Return [x, y] of the center of cell containing provided text 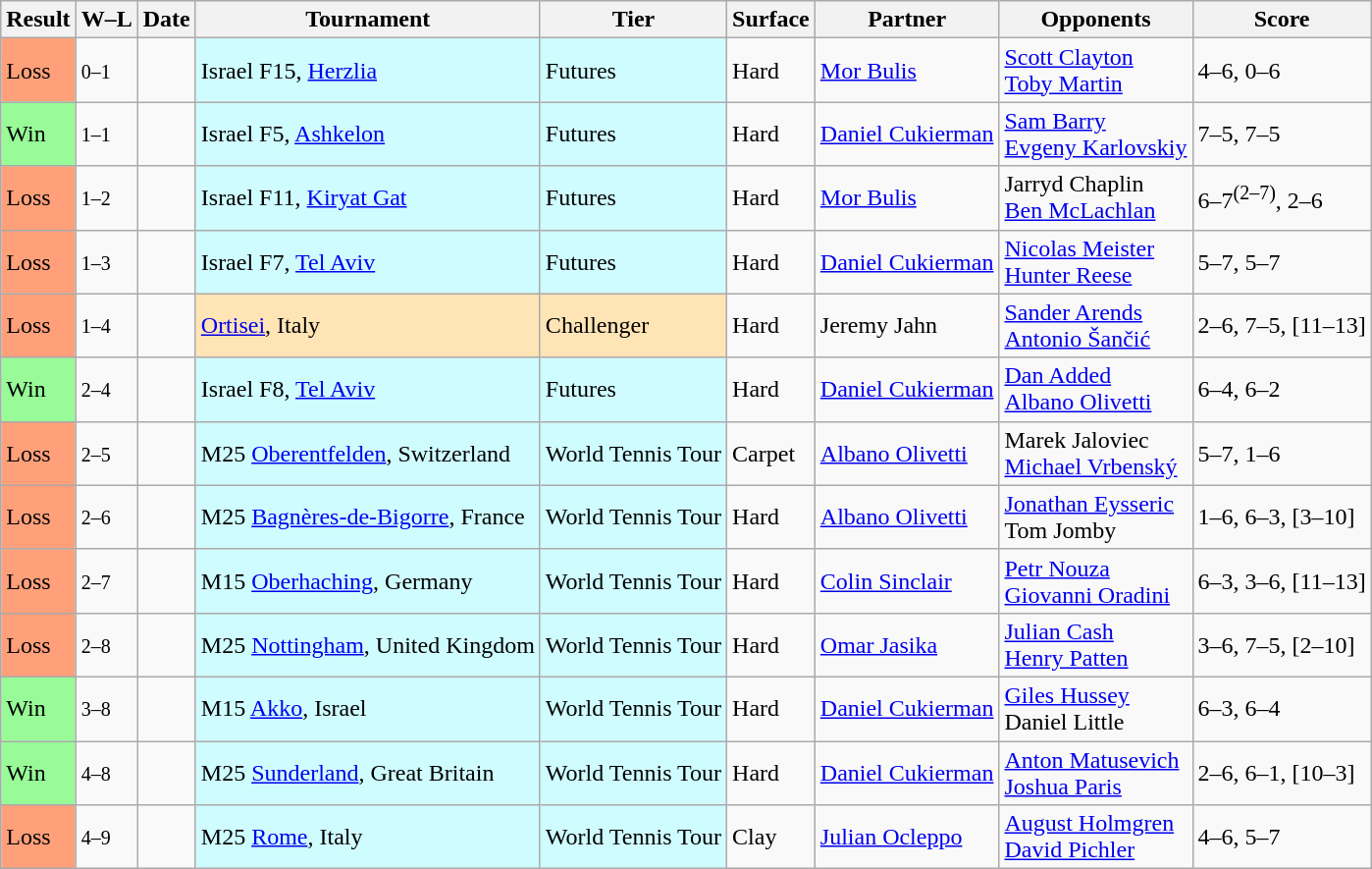
August Holmgren David Pichler [1095, 837]
Sander Arends Antonio Šančić [1095, 326]
4–6, 5–7 [1282, 837]
0–1 [106, 71]
Jarryd Chaplin Ben McLachlan [1095, 198]
Israel F15, Herzlia [367, 71]
Dan Added Albano Olivetti [1095, 389]
Tournament [367, 20]
3–6, 7–5, [2–10] [1282, 644]
3–8 [106, 709]
2–8 [106, 644]
1–2 [106, 198]
Scott Clayton Toby Martin [1095, 71]
Partner [907, 20]
Julian Ocleppo [907, 837]
Anton Matusevich Joshua Paris [1095, 772]
Petr Nouza Giovanni Oradini [1095, 581]
1–6, 6–3, [3–10] [1282, 516]
W–L [106, 20]
Challenger [633, 326]
Carpet [771, 454]
Jonathan Eysseric Tom Jomby [1095, 516]
2–6, 7–5, [11–13] [1282, 326]
1–4 [106, 326]
4–9 [106, 837]
2–7 [106, 581]
M25 Oberentfelden, Switzerland [367, 454]
2–6, 6–1, [10–3] [1282, 772]
Israel F11, Kiryat Gat [367, 198]
Julian Cash Henry Patten [1095, 644]
Israel F7, Tel Aviv [367, 261]
Date [167, 20]
2–4 [106, 389]
2–5 [106, 454]
1–1 [106, 134]
M25 Bagnères-de-Bigorre, France [367, 516]
4–6, 0–6 [1282, 71]
7–5, 7–5 [1282, 134]
M25 Sunderland, Great Britain [367, 772]
Omar Jasika [907, 644]
Surface [771, 20]
1–3 [106, 261]
M15 Akko, Israel [367, 709]
Giles Hussey Daniel Little [1095, 709]
Israel F8, Tel Aviv [367, 389]
Colin Sinclair [907, 581]
M25 Rome, Italy [367, 837]
Nicolas Meister Hunter Reese [1095, 261]
2–6 [106, 516]
Marek Jaloviec Michael Vrbenský [1095, 454]
6–3, 6–4 [1282, 709]
6–7(2–7), 2–6 [1282, 198]
4–8 [106, 772]
Jeremy Jahn [907, 326]
6–3, 3–6, [11–13] [1282, 581]
5–7, 1–6 [1282, 454]
M25 Nottingham, United Kingdom [367, 644]
Clay [771, 837]
Israel F5, Ashkelon [367, 134]
5–7, 5–7 [1282, 261]
M15 Oberhaching, Germany [367, 581]
Opponents [1095, 20]
Sam Barry Evgeny Karlovskiy [1095, 134]
Result [38, 20]
6–4, 6–2 [1282, 389]
Tier [633, 20]
Ortisei, Italy [367, 326]
Score [1282, 20]
